Determine the (X, Y) coordinate at the center of the cell enclosing the given text.  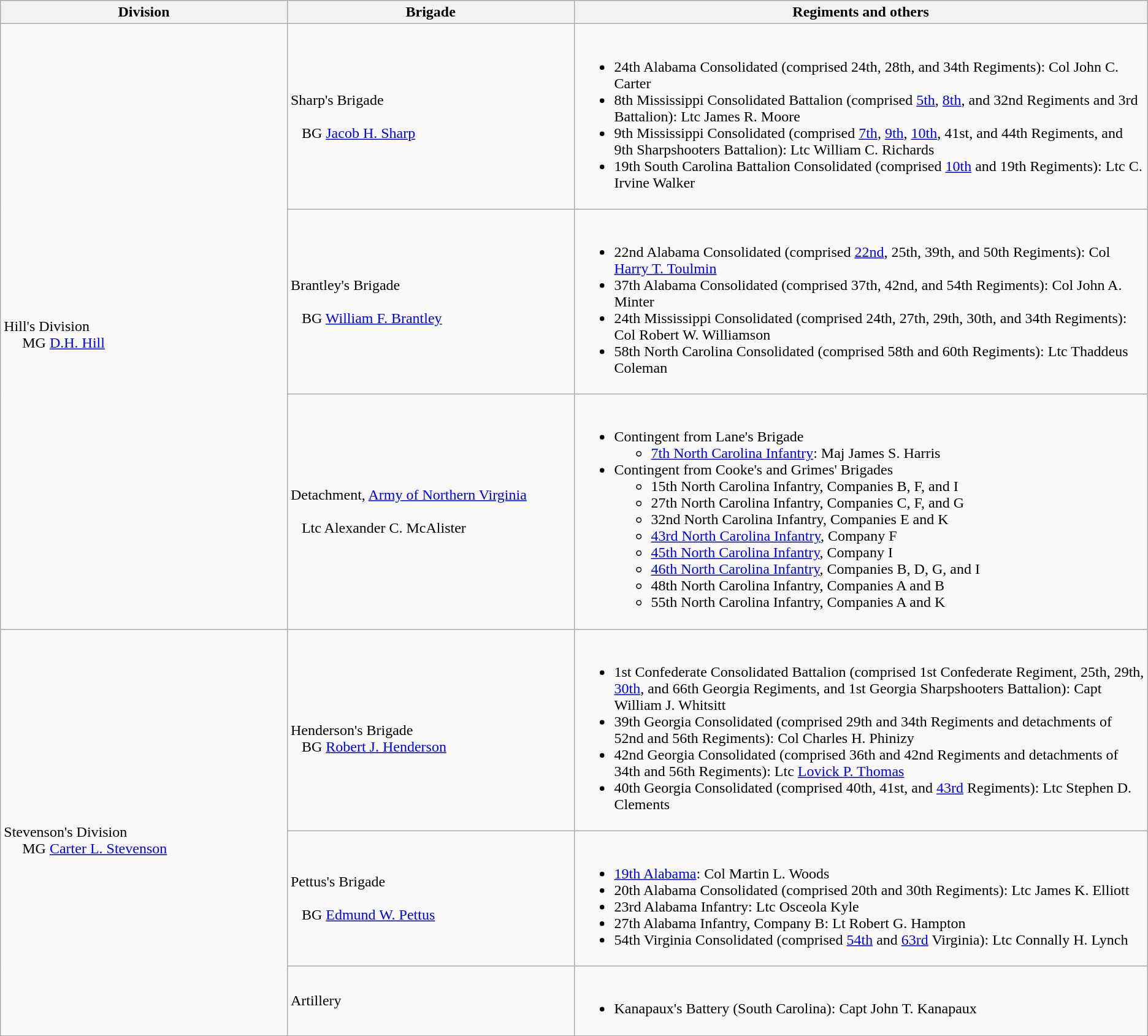
Artillery (431, 1000)
Henderson's Brigade BG Robert J. Henderson (431, 729)
Pettus's Brigade BG Edmund W. Pettus (431, 899)
Brigade (431, 12)
Division (144, 12)
Regiments and others (861, 12)
Brantley's Brigade BG William F. Brantley (431, 302)
Sharp's Brigade BG Jacob H. Sharp (431, 116)
Detachment, Army of Northern Virginia Ltc Alexander C. McAlister (431, 511)
Hill's Division MG D.H. Hill (144, 326)
Stevenson's Division MG Carter L. Stevenson (144, 832)
Kanapaux's Battery (South Carolina): Capt John T. Kanapaux (861, 1000)
